Provide the [x, y] coordinate of the cell's center where the given text is located.  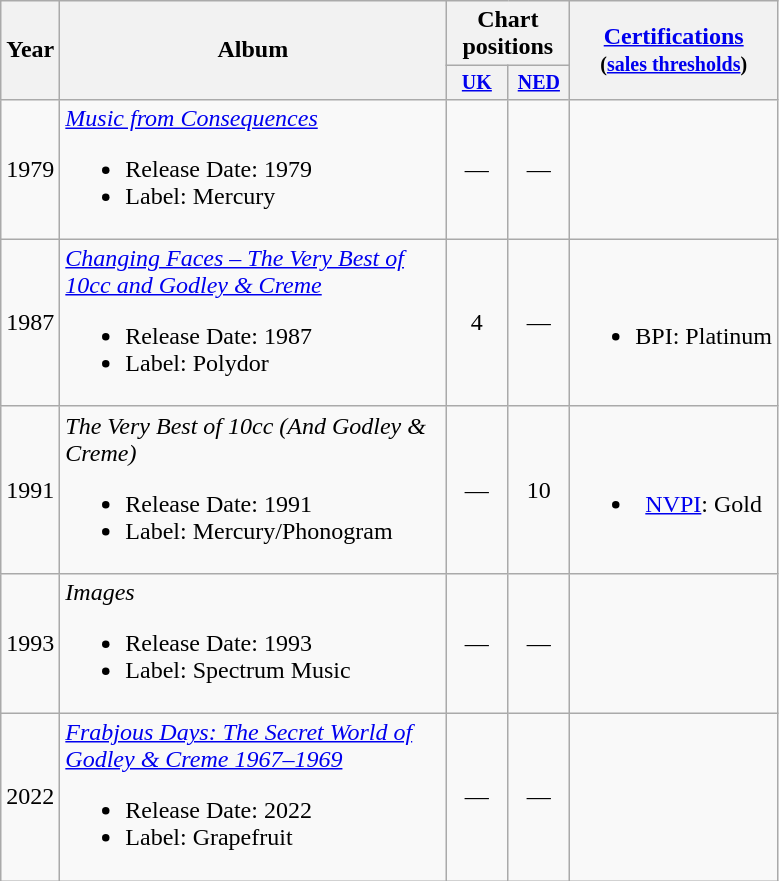
Album [253, 50]
4 [477, 322]
Certifications(sales thresholds) [674, 50]
10 [539, 490]
1993 [30, 643]
2022 [30, 798]
ImagesRelease Date: 1993Label: Spectrum Music [253, 643]
Changing Faces – The Very Best of 10cc and Godley & CremeRelease Date: 1987Label: Polydor [253, 322]
BPI: Platinum [674, 322]
UK [477, 82]
NVPI: Gold [674, 490]
NED [539, 82]
1979 [30, 169]
1987 [30, 322]
Music from ConsequencesRelease Date: 1979Label: Mercury [253, 169]
The Very Best of 10cc (And Godley & Creme)Release Date: 1991Label: Mercury/Phonogram [253, 490]
Frabjous Days: The Secret World of Godley & Creme 1967–1969Release Date: 2022Label: Grapefruit [253, 798]
Year [30, 50]
1991 [30, 490]
Chart positions [508, 34]
